Pinpoint the cell where the given text exists, returning its [X, Y] midpoint coordinate. 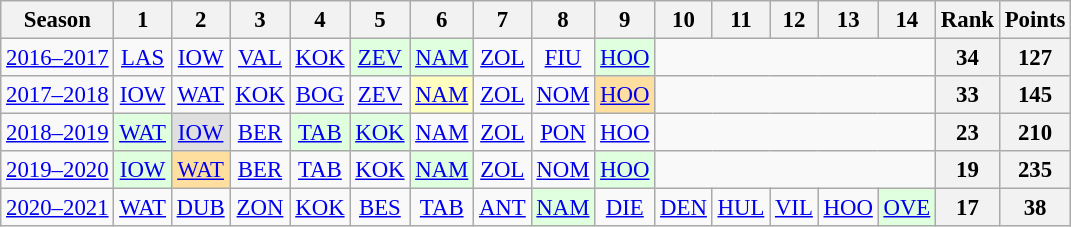
2 [200, 20]
34 [968, 58]
HUL [740, 208]
PON [563, 133]
VIL [794, 208]
VAL [260, 58]
OVE [906, 208]
10 [684, 20]
Rank [968, 20]
3 [260, 20]
2020–2021 [58, 208]
Points [1034, 20]
19 [968, 170]
23 [968, 133]
5 [380, 20]
ANT [502, 208]
8 [563, 20]
235 [1034, 170]
ZON [260, 208]
1 [142, 20]
FIU [563, 58]
127 [1034, 58]
LAS [142, 58]
BES [380, 208]
DIE [625, 208]
2016–2017 [58, 58]
12 [794, 20]
33 [968, 95]
38 [1034, 208]
Season [58, 20]
DEN [684, 208]
17 [968, 208]
9 [625, 20]
2017–2018 [58, 95]
13 [848, 20]
2019–2020 [58, 170]
210 [1034, 133]
4 [320, 20]
DUB [200, 208]
7 [502, 20]
145 [1034, 95]
14 [906, 20]
2018–2019 [58, 133]
BOG [320, 95]
11 [740, 20]
6 [442, 20]
